Locate the cell with the specified text and output its [x, y] center coordinate. 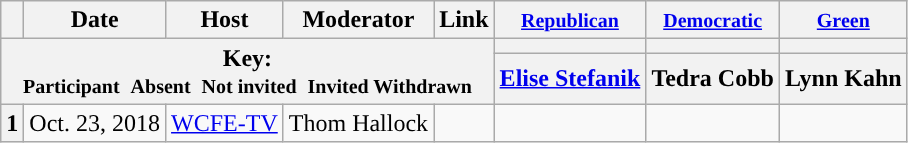
Key: Participant Absent Not invited Invited Withdrawn [248, 72]
Host [225, 20]
WCFE-TV [225, 123]
Moderator [358, 20]
Oct. 23, 2018 [95, 123]
Thom Hallock [358, 123]
Green [843, 20]
Date [95, 20]
Tedra Cobb [713, 78]
1 [12, 123]
Lynn Kahn [843, 78]
Link [464, 20]
Elise Stefanik [570, 78]
Democratic [713, 20]
Republican [570, 20]
